Capture the cell that displays the provided text and extract its (x, y) central coordinate. 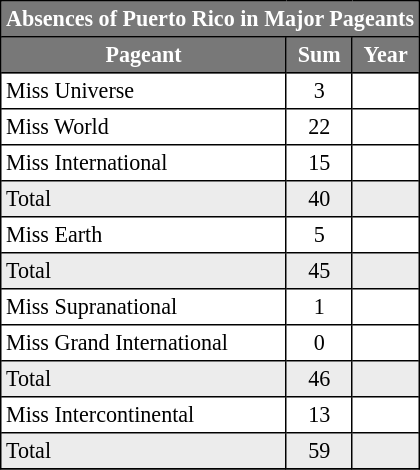
40 (319, 199)
59 (319, 451)
Miss Grand International (144, 343)
45 (319, 271)
13 (319, 415)
Year (386, 55)
22 (319, 127)
3 (319, 91)
Absences of Puerto Rico in Major Pageants (210, 19)
0 (319, 343)
Miss Intercontinental (144, 415)
1 (319, 307)
Sum (319, 55)
Miss Supranational (144, 307)
15 (319, 163)
Miss World (144, 127)
Pageant (144, 55)
Miss Universe (144, 91)
Miss International (144, 163)
Miss Earth (144, 235)
5 (319, 235)
46 (319, 379)
